Return the [x, y] coordinate for the center point of the cell that contains the specified text.  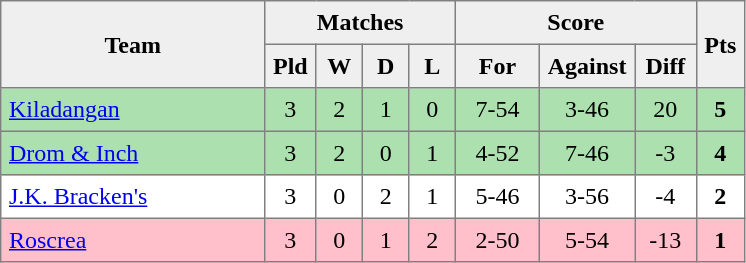
4-52 [497, 153]
Pts [720, 44]
Against [586, 66]
Matches [360, 23]
W [339, 66]
Kiladangan [133, 110]
-4 [666, 197]
Diff [666, 66]
-3 [666, 153]
L [432, 66]
20 [666, 110]
2-50 [497, 240]
J.K. Bracken's [133, 197]
5 [720, 110]
Roscrea [133, 240]
D [385, 66]
Pld [290, 66]
Drom & Inch [133, 153]
7-54 [497, 110]
5-54 [586, 240]
-13 [666, 240]
3-56 [586, 197]
3-46 [586, 110]
7-46 [586, 153]
Score [576, 23]
For [497, 66]
4 [720, 153]
5-46 [497, 197]
Team [133, 44]
